Locate the cell with the specified text and output its [X, Y] center coordinate. 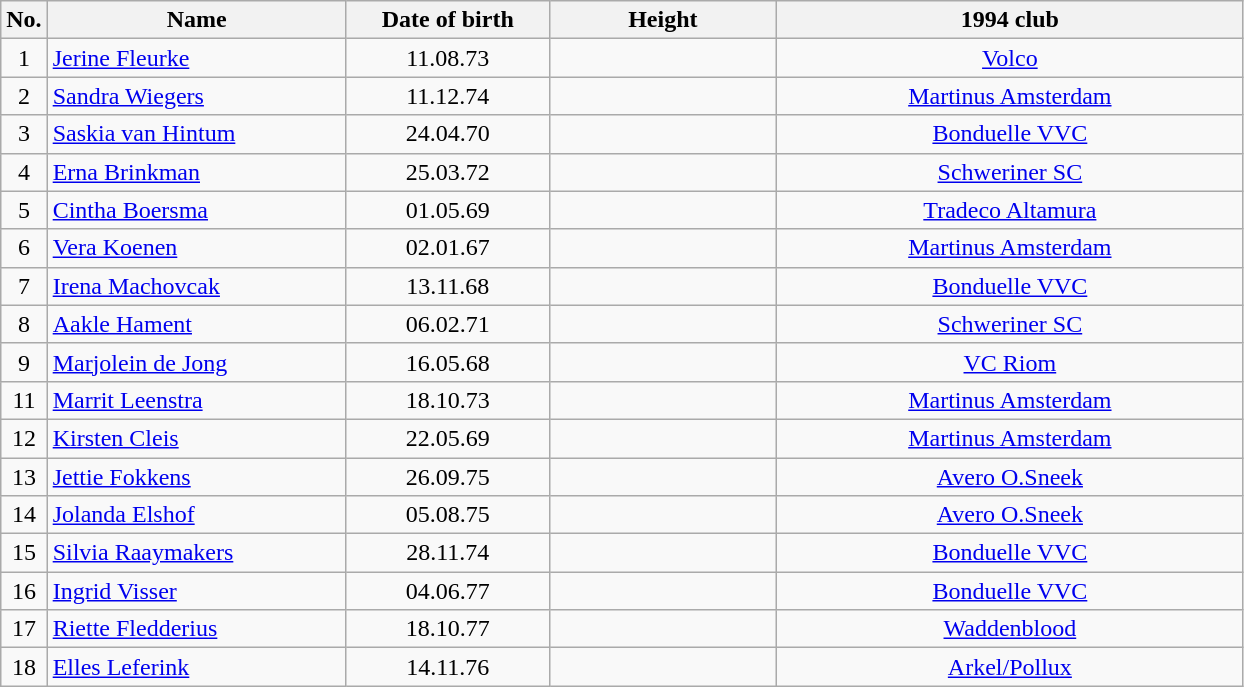
16 [24, 591]
18.10.73 [448, 400]
15 [24, 553]
Irena Machovcak [196, 286]
18.10.77 [448, 629]
7 [24, 286]
06.02.71 [448, 324]
25.03.72 [448, 172]
VC Riom [1010, 362]
8 [24, 324]
Arkel/Pollux [1010, 667]
17 [24, 629]
13 [24, 477]
Silvia Raaymakers [196, 553]
1994 club [1010, 20]
13.11.68 [448, 286]
22.05.69 [448, 438]
Jerine Fleurke [196, 58]
2 [24, 96]
Sandra Wiegers [196, 96]
11 [24, 400]
Cintha Boersma [196, 210]
4 [24, 172]
Marjolein de Jong [196, 362]
6 [24, 248]
05.08.75 [448, 515]
3 [24, 134]
02.01.67 [448, 248]
Saskia van Hintum [196, 134]
Kirsten Cleis [196, 438]
Ingrid Visser [196, 591]
04.06.77 [448, 591]
Tradeco Altamura [1010, 210]
24.04.70 [448, 134]
Date of birth [448, 20]
Waddenblood [1010, 629]
Erna Brinkman [196, 172]
5 [24, 210]
Height [662, 20]
28.11.74 [448, 553]
Elles Leferink [196, 667]
18 [24, 667]
16.05.68 [448, 362]
01.05.69 [448, 210]
Riette Fledderius [196, 629]
11.12.74 [448, 96]
26.09.75 [448, 477]
Name [196, 20]
Vera Koenen [196, 248]
Aakle Hament [196, 324]
Volco [1010, 58]
Jettie Fokkens [196, 477]
11.08.73 [448, 58]
14 [24, 515]
1 [24, 58]
No. [24, 20]
Marrit Leenstra [196, 400]
14.11.76 [448, 667]
9 [24, 362]
12 [24, 438]
Jolanda Elshof [196, 515]
